Locate the cell with the specified text and output its [x, y] center coordinate. 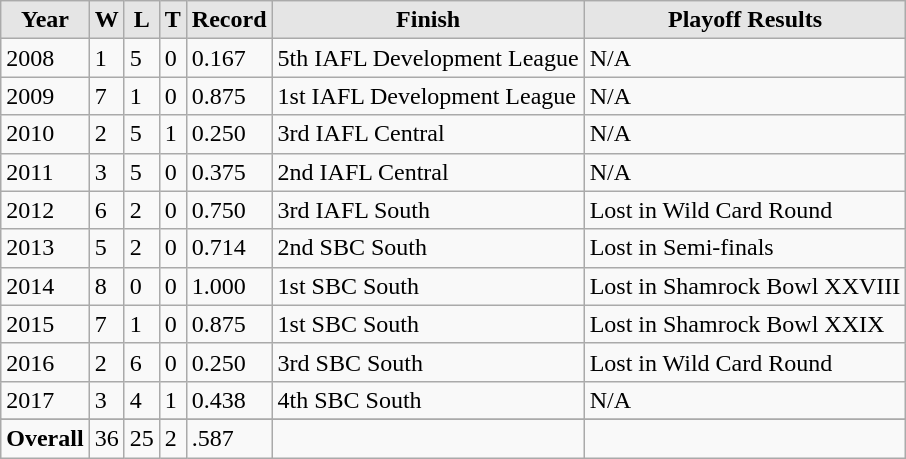
25 [142, 438]
3rd SBC South [428, 362]
2016 [45, 362]
2013 [45, 248]
4th SBC South [428, 400]
2010 [45, 134]
2009 [45, 96]
L [142, 20]
2008 [45, 58]
T [172, 20]
5th IAFL Development League [428, 58]
1st IAFL Development League [428, 96]
0.714 [229, 248]
Finish [428, 20]
Lost in Shamrock Bowl XXVIII [745, 286]
2011 [45, 172]
2017 [45, 400]
2015 [45, 324]
2014 [45, 286]
0.750 [229, 210]
1.000 [229, 286]
0.375 [229, 172]
W [106, 20]
Overall [45, 438]
.587 [229, 438]
0.438 [229, 400]
2nd SBC South [428, 248]
36 [106, 438]
3rd IAFL Central [428, 134]
Playoff Results [745, 20]
2012 [45, 210]
0.167 [229, 58]
Record [229, 20]
2nd IAFL Central [428, 172]
4 [142, 400]
Lost in Shamrock Bowl XXIX [745, 324]
Lost in Semi-finals [745, 248]
Year [45, 20]
3rd IAFL South [428, 210]
8 [106, 286]
